Extract the (x, y) coordinate from the center of the cell holding the provided text.  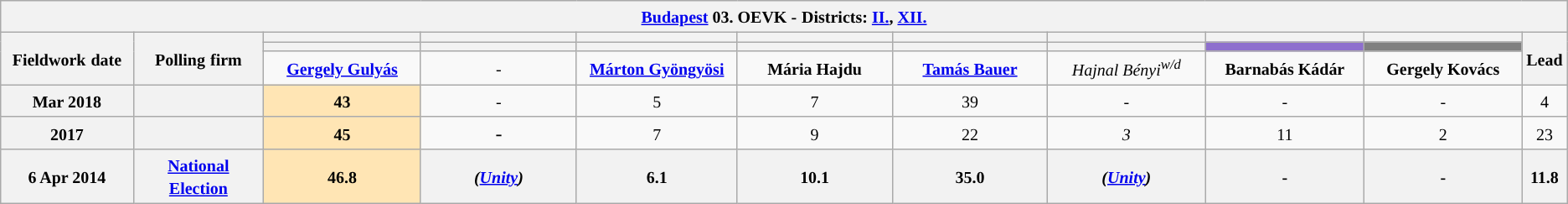
22 (970, 133)
23 (1545, 133)
National Election (199, 176)
Tamás Bauer (970, 68)
Budapest 03. OEVK - Districts: II., XII. (784, 17)
Mar 2018 (67, 101)
Gergely Kovács (1443, 68)
43 (343, 101)
Márton Gyöngyösi (657, 68)
11 (1285, 133)
9 (814, 133)
4 (1545, 101)
35.0 (970, 176)
10.1 (814, 176)
Mária Hajdu (814, 68)
39 (970, 101)
6.1 (657, 176)
46.8 (343, 176)
3 (1127, 133)
Gergely Gulyás (343, 68)
5 (657, 101)
Lead (1545, 59)
11.8 (1545, 176)
Fieldwork date (67, 59)
45 (343, 133)
2 (1443, 133)
6 Apr 2014 (67, 176)
Barnabás Kádár (1285, 68)
Polling firm (199, 59)
2017 (67, 133)
Hajnal Bényiw/d (1127, 68)
